Capture the cell that displays the provided text and extract its [X, Y] central coordinate. 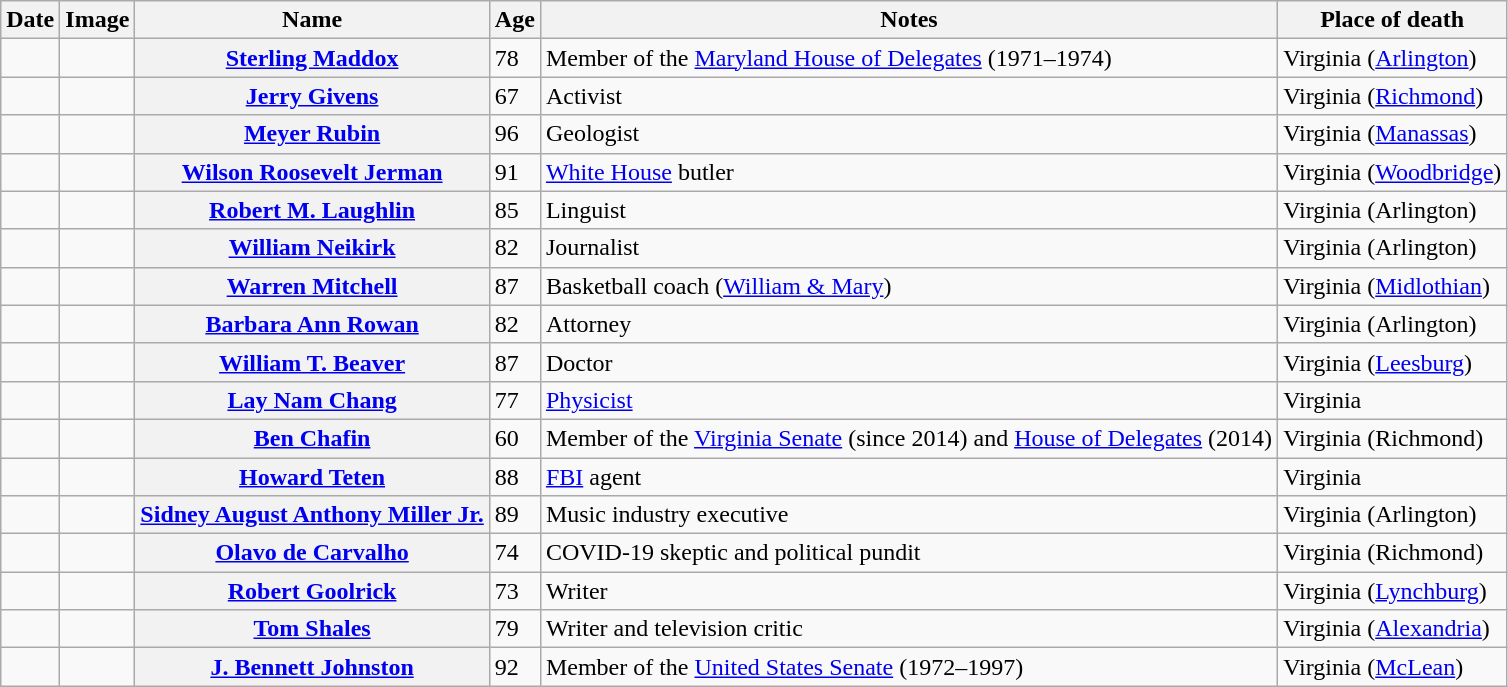
Virginia (Lynchburg) [1392, 591]
Journalist [908, 248]
Robert M. Laughlin [312, 210]
Linguist [908, 210]
Wilson Roosevelt Jerman [312, 172]
COVID-19 skeptic and political pundit [908, 553]
William Neikirk [312, 248]
Place of death [1392, 20]
Age [514, 20]
Date [30, 20]
Ben Chafin [312, 438]
Howard Teten [312, 477]
91 [514, 172]
89 [514, 515]
William T. Beaver [312, 362]
Physicist [908, 400]
Olavo de Carvalho [312, 553]
White House butler [908, 172]
60 [514, 438]
Geologist [908, 134]
Virginia (Alexandria) [1392, 629]
Barbara Ann Rowan [312, 324]
Basketball coach (William & Mary) [908, 286]
Warren Mitchell [312, 286]
77 [514, 400]
67 [514, 96]
J. Bennett Johnston [312, 667]
Tom Shales [312, 629]
Virginia (Leesburg) [1392, 362]
FBI agent [908, 477]
Name [312, 20]
Image [98, 20]
85 [514, 210]
Virginia (Woodbridge) [1392, 172]
Activist [908, 96]
Member of the United States Senate (1972–1997) [908, 667]
Virginia (Manassas) [1392, 134]
74 [514, 553]
88 [514, 477]
Music industry executive [908, 515]
Virginia (Midlothian) [1392, 286]
Member of the Maryland House of Delegates (1971–1974) [908, 58]
Writer and television critic [908, 629]
Virginia (McLean) [1392, 667]
73 [514, 591]
Meyer Rubin [312, 134]
Member of the Virginia Senate (since 2014) and House of Delegates (2014) [908, 438]
78 [514, 58]
Writer [908, 591]
Lay Nam Chang [312, 400]
Doctor [908, 362]
Attorney [908, 324]
79 [514, 629]
92 [514, 667]
Robert Goolrick [312, 591]
96 [514, 134]
Sterling Maddox [312, 58]
Jerry Givens [312, 96]
Sidney August Anthony Miller Jr. [312, 515]
Notes [908, 20]
